Find where the given text appears and provide that cell's center as (X, Y) coordinate. 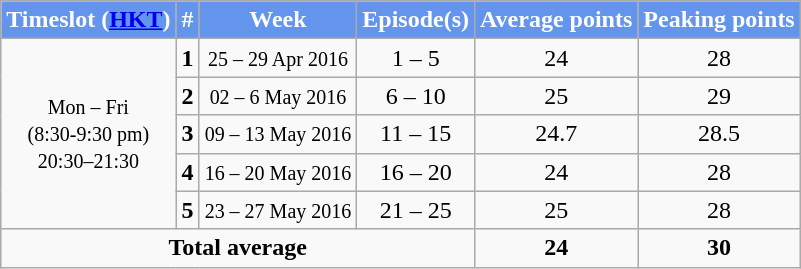
3 (188, 134)
# (188, 20)
24.7 (556, 134)
11 – 15 (416, 134)
21 – 25 (416, 210)
Episode(s) (416, 20)
16 – 20 (416, 172)
6 – 10 (416, 96)
2 (188, 96)
5 (188, 210)
Timeslot (HKT) (88, 20)
30 (719, 248)
02 – 6 May 2016 (278, 96)
4 (188, 172)
Mon – Fri(8:30-9:30 pm)20:30–21:30 (88, 134)
29 (719, 96)
28.5 (719, 134)
1 (188, 58)
23 – 27 May 2016 (278, 210)
Total average (238, 248)
Week (278, 20)
Average points (556, 20)
09 – 13 May 2016 (278, 134)
Peaking points (719, 20)
25 – 29 Apr 2016 (278, 58)
1 – 5 (416, 58)
16 – 20 May 2016 (278, 172)
